Determine the [x, y] coordinate at the center of the cell enclosing the given text.  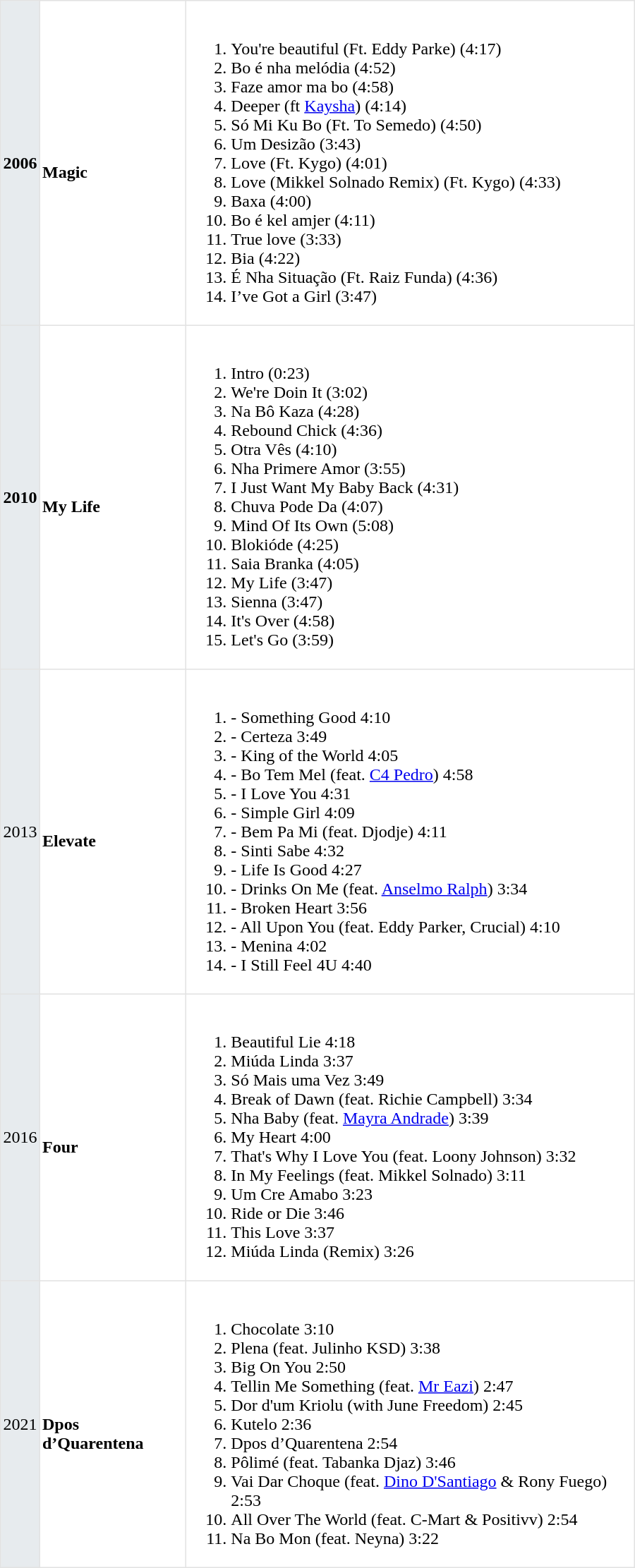
2013 [20, 832]
2006 [20, 163]
2016 [20, 1137]
2021 [20, 1424]
Four [113, 1137]
Elevate [113, 832]
Dpos d’Quarentena [113, 1424]
2010 [20, 497]
Magic [113, 163]
My Life [113, 497]
